Determine the [x, y] coordinate at the center of the cell enclosing the given text.  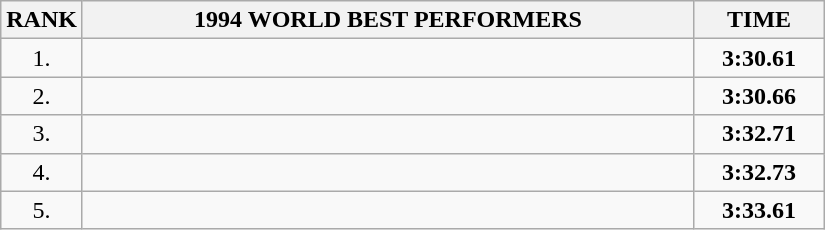
5. [42, 210]
3:32.71 [760, 134]
4. [42, 172]
2. [42, 96]
3:30.61 [760, 58]
3:32.73 [760, 172]
3:30.66 [760, 96]
TIME [760, 20]
RANK [42, 20]
3. [42, 134]
1. [42, 58]
1994 WORLD BEST PERFORMERS [388, 20]
3:33.61 [760, 210]
